Scan for the cell matching the given text and deliver its (x, y) coordinate at center. 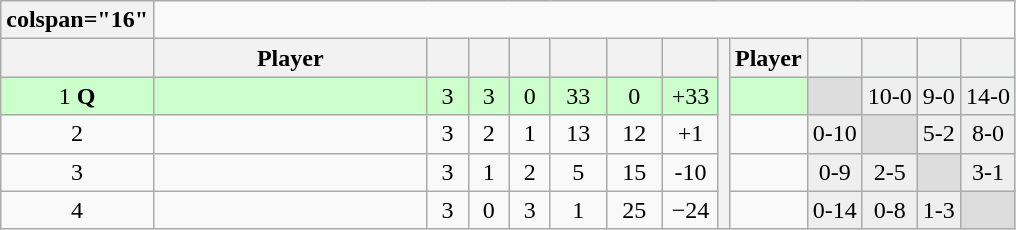
colspan="16" (78, 20)
+33 (690, 96)
−24 (690, 210)
9-0 (938, 96)
4 (78, 210)
13 (578, 134)
+1 (690, 134)
1-3 (938, 210)
5-2 (938, 134)
3-1 (988, 172)
-10 (690, 172)
2-5 (890, 172)
15 (634, 172)
1 Q (78, 96)
0-10 (834, 134)
33 (578, 96)
0-8 (890, 210)
25 (634, 210)
10-0 (890, 96)
14-0 (988, 96)
8-0 (988, 134)
0-14 (834, 210)
5 (578, 172)
12 (634, 134)
0-9 (834, 172)
